Return the [x, y] coordinate for the center point of the cell that contains the specified text.  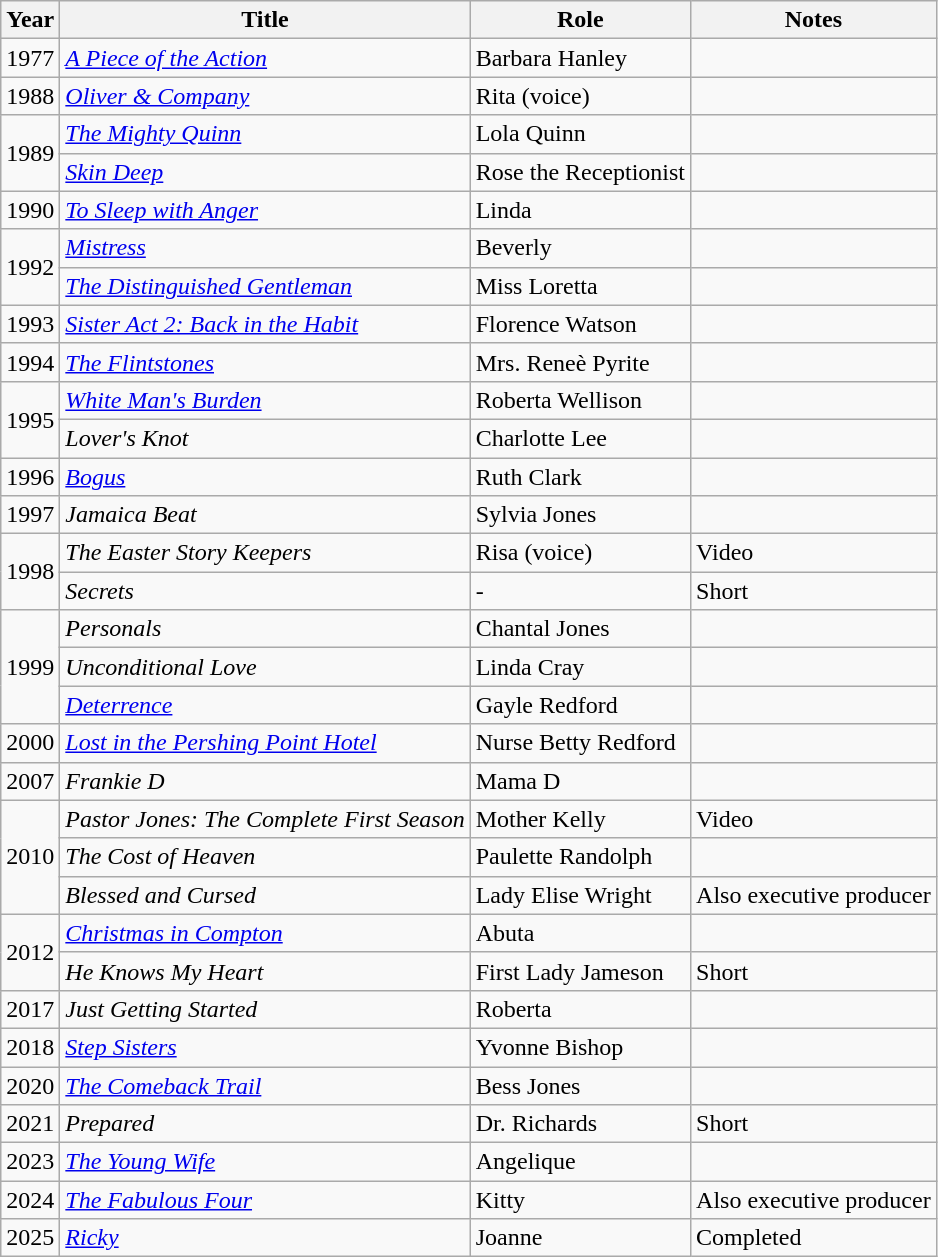
The Mighty Quinn [265, 134]
Just Getting Started [265, 1009]
1988 [30, 96]
Ruth Clark [580, 477]
Chantal Jones [580, 629]
2024 [30, 1200]
Bess Jones [580, 1085]
Prepared [265, 1124]
Rose the Receptionist [580, 172]
Mama D [580, 781]
The Easter Story Keepers [265, 553]
Florence Watson [580, 324]
1997 [30, 515]
Roberta [580, 1009]
The Comeback Trail [265, 1085]
1989 [30, 153]
Frankie D [265, 781]
2025 [30, 1238]
1992 [30, 267]
1998 [30, 572]
Miss Loretta [580, 286]
The Distinguished Gentleman [265, 286]
Angelique [580, 1162]
Dr. Richards [580, 1124]
Lost in the Pershing Point Hotel [265, 743]
Pastor Jones: The Complete First Season [265, 819]
Year [30, 20]
The Flintstones [265, 362]
Barbara Hanley [580, 58]
2018 [30, 1047]
To Sleep with Anger [265, 210]
2007 [30, 781]
Deterrence [265, 705]
Gayle Redford [580, 705]
Oliver & Company [265, 96]
Mistress [265, 248]
Linda Cray [580, 667]
Notes [814, 20]
Unconditional Love [265, 667]
1993 [30, 324]
Personals [265, 629]
Risa (voice) [580, 553]
Roberta Wellison [580, 400]
A Piece of the Action [265, 58]
Christmas in Compton [265, 933]
1996 [30, 477]
Mother Kelly [580, 819]
Sister Act 2: Back in the Habit [265, 324]
Lola Quinn [580, 134]
Skin Deep [265, 172]
Kitty [580, 1200]
Step Sisters [265, 1047]
1977 [30, 58]
Abuta [580, 933]
2010 [30, 857]
2020 [30, 1085]
First Lady Jameson [580, 971]
He Knows My Heart [265, 971]
Joanne [580, 1238]
1994 [30, 362]
1999 [30, 667]
Sylvia Jones [580, 515]
2021 [30, 1124]
Paulette Randolph [580, 857]
White Man's Burden [265, 400]
Completed [814, 1238]
Linda [580, 210]
1995 [30, 419]
Yvonne Bishop [580, 1047]
Lover's Knot [265, 438]
2017 [30, 1009]
Bogus [265, 477]
Lady Elise Wright [580, 895]
- [580, 591]
Beverly [580, 248]
2012 [30, 952]
Jamaica Beat [265, 515]
2000 [30, 743]
Title [265, 20]
Ricky [265, 1238]
The Fabulous Four [265, 1200]
2023 [30, 1162]
Charlotte Lee [580, 438]
Mrs. Reneè Pyrite [580, 362]
Secrets [265, 591]
The Young Wife [265, 1162]
Rita (voice) [580, 96]
Nurse Betty Redford [580, 743]
Blessed and Cursed [265, 895]
1990 [30, 210]
Role [580, 20]
The Cost of Heaven [265, 857]
